Output the [x, y] coordinate of the center of the cell containing the given text.  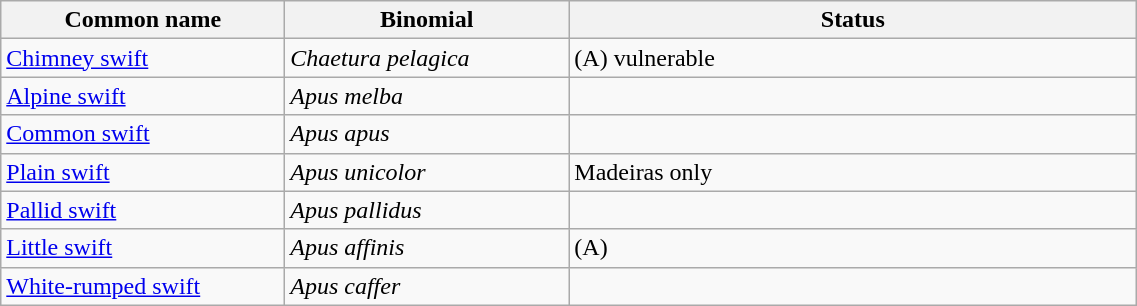
Plain swift [143, 172]
Alpine swift [143, 96]
Apus apus [427, 134]
(A) vulnerable [853, 58]
Apus pallidus [427, 210]
Apus unicolor [427, 172]
Apus affinis [427, 248]
Apus melba [427, 96]
Madeiras only [853, 172]
White-rumped swift [143, 286]
Little swift [143, 248]
Common swift [143, 134]
Pallid swift [143, 210]
Apus caffer [427, 286]
Status [853, 20]
Chaetura pelagica [427, 58]
(A) [853, 248]
Binomial [427, 20]
Chimney swift [143, 58]
Common name [143, 20]
